Find where the given text appears and provide that cell's center as (X, Y) coordinate. 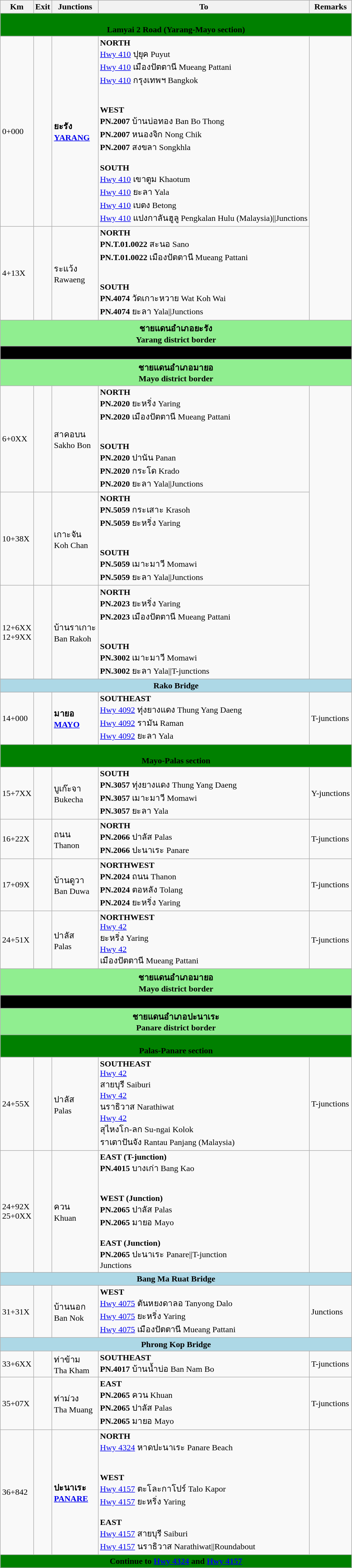
16+22X (17, 839)
NORTHWEST Hwy 42 ยะหริ่ง Yaring Hwy 42 เมืองปัตตานี Mueang Pattani (204, 940)
NORTHPN.2066 ปาลัส PalasPN.2066 ปะนาเระ Panare (204, 839)
Bang Ma Ruat Bridge (176, 1279)
6+0XX (17, 439)
15+7XX (17, 793)
Km (17, 7)
บ้านราเกาะBan Rakoh (75, 632)
24+92X25+0XX (17, 1211)
Mayo-Panare border (Highway 42) (176, 1002)
ยะรังYARANG (75, 131)
Rako Bridge (176, 686)
ควนKhuan (75, 1211)
Yarang-Mayo border (176, 353)
24+55X (17, 1104)
บูเก๊ะจาBukecha (75, 793)
ชายแดนอำเภอยะรังYarang district border (176, 333)
สาคอบนSakho Bon (75, 439)
To (204, 7)
SOUTHPN.3057 ทุ่งยางแดง Thung Yang DaengPN.3057 เมาะมาวี MomawiPN.3057 ยะลา Yala (204, 793)
Remarks (330, 7)
35+07X (17, 1403)
12+6XX12+9XX (17, 632)
ท่าม่วงTha Muang (75, 1403)
บ้านนอกBan Nok (75, 1311)
4+13X (17, 273)
Continue to Hwy 4324 and Hwy 4157 (176, 1561)
10+38X (17, 539)
31+31X (17, 1311)
14+000 (17, 718)
SOUTHEAST Hwy 4092 ทุ่งยางแดง Thung Yang Daeng Hwy 4092 รามัน Raman Hwy 4092 ยะลา Yala (204, 718)
24+51X (17, 940)
Y-junctions (330, 793)
NORTHPN.2023 ยะหริ่ง YaringPN.2023 เมืองปัตตานี Mueang Pattani SOUTHPN.3002 เมาะมาวี MomawiPN.3002 ยะลา Yala||T-junctions (204, 632)
0+000 (17, 131)
ปะนาเระPANARE (75, 1492)
NORTHPN.5059 กระเสาะ KrasohPN.5059 ยะหริ่ง Yaring SOUTHPN.5059 เมาะมาวี MomawiPN.5059 ยะลา Yala||Junctions (204, 539)
NORTHPN.T.01.0022 สะนอ SanoPN.T.01.0022 เมืองปัตตานี Mueang Pattani SOUTHPN.4074 วัดเกาะหวาย Wat Koh WaiPN.4074 ยะลา Yala||Junctions (204, 273)
ถนนThanon (75, 839)
เกาะจันKoh Chan (75, 539)
ระแว้งRawaeng (75, 273)
EASTPN.2065 ควน KhuanPN.2065 ปาลัส PalasPN.2065 มายอ Mayo (204, 1403)
ท่าข้ามTha Kham (75, 1364)
Exit (43, 7)
33+6XX (17, 1364)
Lamyai 2 Road (Yarang-Mayo section) (176, 25)
36+842 (17, 1492)
NORTHWESTPN.2024 ถนน ThanonPN.2024 ตอหลัง TolangPN.2024 ยะหริ่ง Yaring (204, 885)
WEST Hwy 4075 ตันหยงดาลอ Tanyong Dalo Hwy 4075 ยะหริ่ง Yaring Hwy 4075 เมืองปัตตานี Mueang Pattani (204, 1311)
SOUTHEASTPN.4017 บ้านน้ำบ่อ Ban Nam Bo (204, 1364)
Palas-Panare section (176, 1046)
Mayo-Palas section (176, 756)
SOUTHEAST Hwy 42 สายบุรี Saiburi Hwy 42 นราธิวาส Narathiwat Hwy 42 สุไหงโก-ลก Su-ngai Kolok ราเตาปันจัง Rantau Panjang (Malaysia) (204, 1104)
บ้านดูวาBan Duwa (75, 885)
NORTHPN.2020 ยะหริ่ง YaringPN.2020 เมืองปัตตานี Mueang Pattani SOUTHPN.2020 ปานัน PananPN.2020 กระโด KradoPN.2020 ยะลา Yala||Junctions (204, 439)
มายอMAYO (75, 718)
Phrong Kop Bridge (176, 1344)
17+09X (17, 885)
ชายแดนอำเภอปะนาเระPanare district border (176, 1021)
